Scan for the cell matching the given text and deliver its [X, Y] coordinate at center. 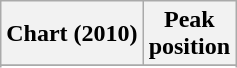
Chart (2010) [72, 34]
Peakposition [189, 34]
